Return [x, y] of the center of cell containing provided text 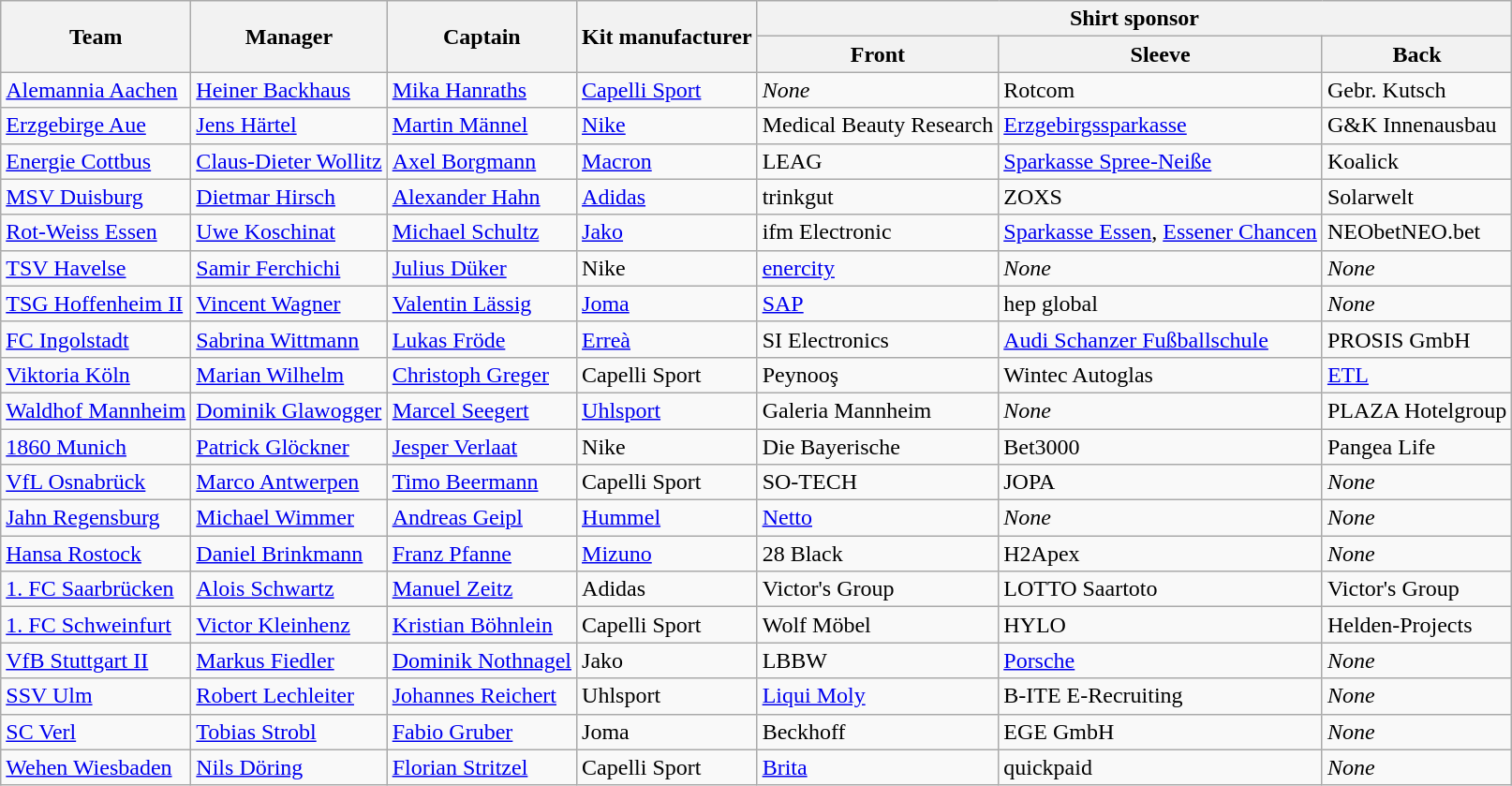
Mika Hanraths [482, 90]
Alemannia Aachen [96, 90]
LBBW [878, 660]
1. FC Schweinfurt [96, 625]
LEAG [878, 161]
Timo Beermann [482, 482]
1. FC Saarbrücken [96, 589]
Nils Döring [289, 767]
Captain [482, 37]
Wintec Autoglas [1161, 375]
Front [878, 54]
Hansa Rostock [96, 554]
H2Apex [1161, 554]
Marcel Seegert [482, 410]
Koalick [1416, 161]
Franz Pfanne [482, 554]
Netto [878, 518]
Johannes Reichert [482, 696]
Tobias Strobl [289, 732]
Daniel Brinkmann [289, 554]
Porsche [1161, 660]
1860 Munich [96, 447]
Medical Beauty Research [878, 126]
MSV Duisburg [96, 197]
ifm Electronic [878, 232]
LOTTO Saartoto [1161, 589]
ZOXS [1161, 197]
Alois Schwartz [289, 589]
Marco Antwerpen [289, 482]
Florian Stritzel [482, 767]
Hummel [667, 518]
Kit manufacturer [667, 37]
B-ITE E-Recruiting [1161, 696]
Liqui Moly [878, 696]
Sparkasse Essen, Essener Chancen [1161, 232]
Uwe Koschinat [289, 232]
Samir Ferchichi [289, 268]
Jens Härtel [289, 126]
Robert Lechleiter [289, 696]
Lukas Fröde [482, 339]
Alexander Hahn [482, 197]
G&K Innenausbau [1416, 126]
Sleeve [1161, 54]
SSV Ulm [96, 696]
VfL Osnabrück [96, 482]
Dominik Glawogger [289, 410]
Gebr. Kutsch [1416, 90]
Fabio Gruber [482, 732]
Beckhoff [878, 732]
Julius Düker [482, 268]
Pangea Life [1416, 447]
Team [96, 37]
Martin Männel [482, 126]
Christoph Greger [482, 375]
SC Verl [96, 732]
Shirt sponsor [1134, 19]
Manuel Zeitz [482, 589]
Marian Wilhelm [289, 375]
Wehen Wiesbaden [96, 767]
Markus Fiedler [289, 660]
Axel Borgmann [482, 161]
Sparkasse Spree-Neiße [1161, 161]
Audi Schanzer Fußballschule [1161, 339]
Heiner Backhaus [289, 90]
28 Black [878, 554]
HYLO [1161, 625]
Wolf Möbel [878, 625]
SI Electronics [878, 339]
Valentin Lässig [482, 304]
Erzgebirge Aue [96, 126]
Brita [878, 767]
Bet3000 [1161, 447]
Michael Wimmer [289, 518]
Patrick Glöckner [289, 447]
VfB Stuttgart II [96, 660]
Die Bayerische [878, 447]
Mizuno [667, 554]
Claus-Dieter Wollitz [289, 161]
TSV Havelse [96, 268]
Andreas Geipl [482, 518]
Galeria Mannheim [878, 410]
Rot-Weiss Essen [96, 232]
Jahn Regensburg [96, 518]
Solarwelt [1416, 197]
ETL [1416, 375]
SO-TECH [878, 482]
PLAZA Hotelgroup [1416, 410]
Victor Kleinhenz [289, 625]
PROSIS GmbH [1416, 339]
trinkgut [878, 197]
JOPA [1161, 482]
Peynooş [878, 375]
quickpaid [1161, 767]
Dietmar Hirsch [289, 197]
Michael Schultz [482, 232]
Sabrina Wittmann [289, 339]
enercity [878, 268]
FC Ingolstadt [96, 339]
Dominik Nothnagel [482, 660]
Back [1416, 54]
Viktoria Köln [96, 375]
SAP [878, 304]
Energie Cottbus [96, 161]
Jesper Verlaat [482, 447]
Erreà [667, 339]
Rotcom [1161, 90]
Macron [667, 161]
Waldhof Mannheim [96, 410]
Vincent Wagner [289, 304]
Helden-Projects [1416, 625]
TSG Hoffenheim II [96, 304]
hep global [1161, 304]
Manager [289, 37]
Erzgebirgssparkasse [1161, 126]
Kristian Böhnlein [482, 625]
EGE GmbH [1161, 732]
NEObetNEO.bet [1416, 232]
